Identify which cell holds the provided text, then report its [x, y] central coordinate. 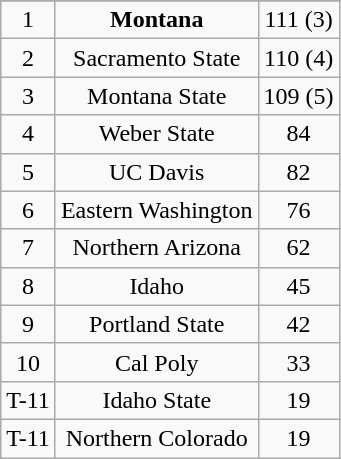
110 (4) [298, 58]
62 [298, 248]
Sacramento State [156, 58]
Northern Colorado [156, 438]
Portland State [156, 324]
Montana State [156, 96]
84 [298, 134]
4 [28, 134]
6 [28, 210]
7 [28, 248]
45 [298, 286]
Eastern Washington [156, 210]
76 [298, 210]
5 [28, 172]
3 [28, 96]
Northern Arizona [156, 248]
Weber State [156, 134]
UC Davis [156, 172]
82 [298, 172]
8 [28, 286]
42 [298, 324]
Montana [156, 20]
10 [28, 362]
2 [28, 58]
33 [298, 362]
111 (3) [298, 20]
Idaho State [156, 400]
109 (5) [298, 96]
9 [28, 324]
1 [28, 20]
Idaho [156, 286]
Cal Poly [156, 362]
